Search for the cell housing the specified text and yield its [x, y] center coordinate. 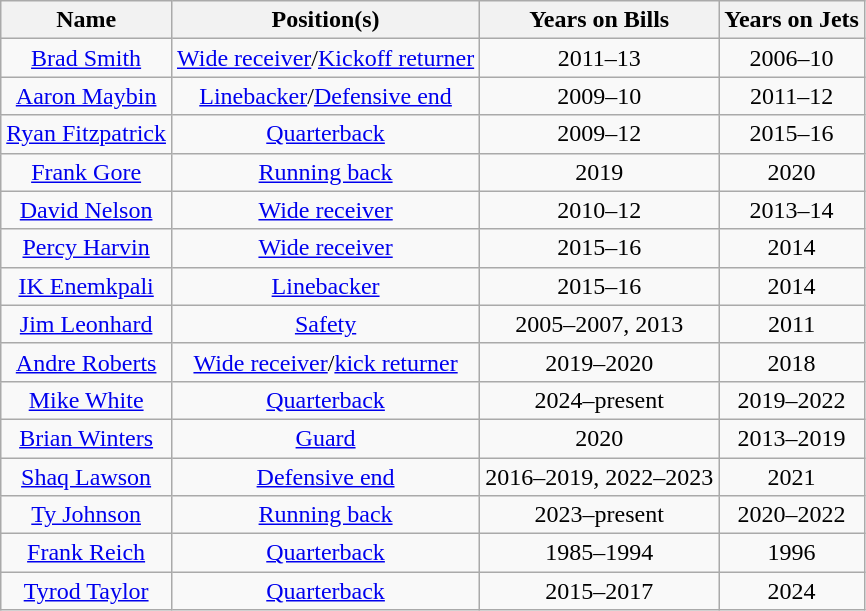
2021 [792, 477]
David Nelson [86, 210]
2013–14 [792, 210]
Defensive end [325, 477]
2011–13 [600, 58]
Mike White [86, 400]
Andre Roberts [86, 362]
Brad Smith [86, 58]
Ty Johnson [86, 515]
Position(s) [325, 20]
Safety [325, 324]
2013–2019 [792, 438]
2020–2022 [792, 515]
2010–12 [600, 210]
1985–1994 [600, 553]
2023–present [600, 515]
Frank Reich [86, 553]
2011 [792, 324]
2015–2017 [600, 591]
2009–10 [600, 96]
2018 [792, 362]
2019 [600, 172]
Wide receiver/Kickoff returner [325, 58]
2019–2022 [792, 400]
Years on Bills [600, 20]
Aaron Maybin [86, 96]
2005–2007, 2013 [600, 324]
IK Enemkpali [86, 286]
2006–10 [792, 58]
Frank Gore [86, 172]
2019–2020 [600, 362]
Brian Winters [86, 438]
Name [86, 20]
Linebacker [325, 286]
Percy Harvin [86, 248]
Tyrod Taylor [86, 591]
Jim Leonhard [86, 324]
2024 [792, 591]
2016–2019, 2022–2023 [600, 477]
2011–12 [792, 96]
2024–present [600, 400]
Wide receiver/kick returner [325, 362]
Guard [325, 438]
Shaq Lawson [86, 477]
Ryan Fitzpatrick [86, 134]
Linebacker/Defensive end [325, 96]
2009–12 [600, 134]
1996 [792, 553]
Years on Jets [792, 20]
